Capture the cell that displays the provided text and extract its [x, y] central coordinate. 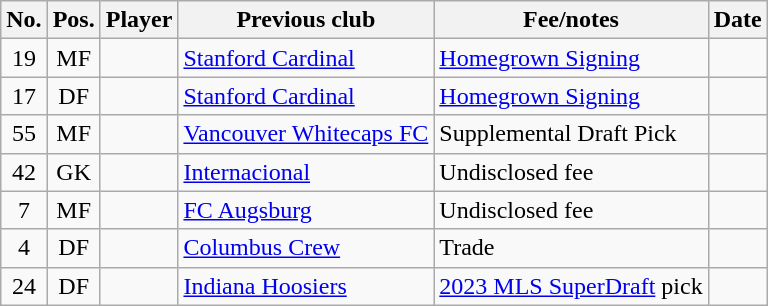
17 [24, 96]
FC Augsburg [306, 210]
Previous club [306, 20]
24 [24, 286]
GK [74, 172]
No. [24, 20]
Vancouver Whitecaps FC [306, 134]
7 [24, 210]
Supplemental Draft Pick [571, 134]
55 [24, 134]
Player [139, 20]
Pos. [74, 20]
Columbus Crew [306, 248]
Internacional [306, 172]
4 [24, 248]
19 [24, 58]
Fee/notes [571, 20]
42 [24, 172]
Date [738, 20]
2023 MLS SuperDraft pick [571, 286]
Indiana Hoosiers [306, 286]
Trade [571, 248]
